Locate the cell with the specified text and output its [x, y] center coordinate. 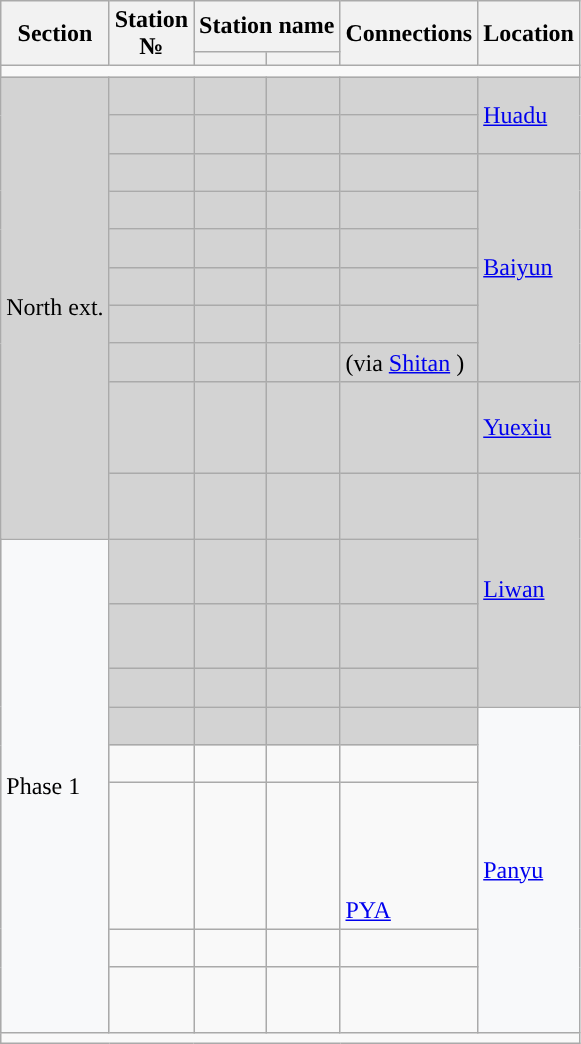
Station name [267, 26]
Baiyun [529, 267]
Yuexiu [529, 427]
Panyu [529, 870]
Station№ [151, 34]
Phase 1 [55, 785]
North ext. [55, 308]
Huadu [529, 115]
Section [55, 34]
PYA [409, 856]
Location [529, 34]
Liwan [529, 590]
(via Shitan ) [409, 362]
Connections [409, 34]
